For the text-containing cell, return its midpoint in [x, y] coordinate format. 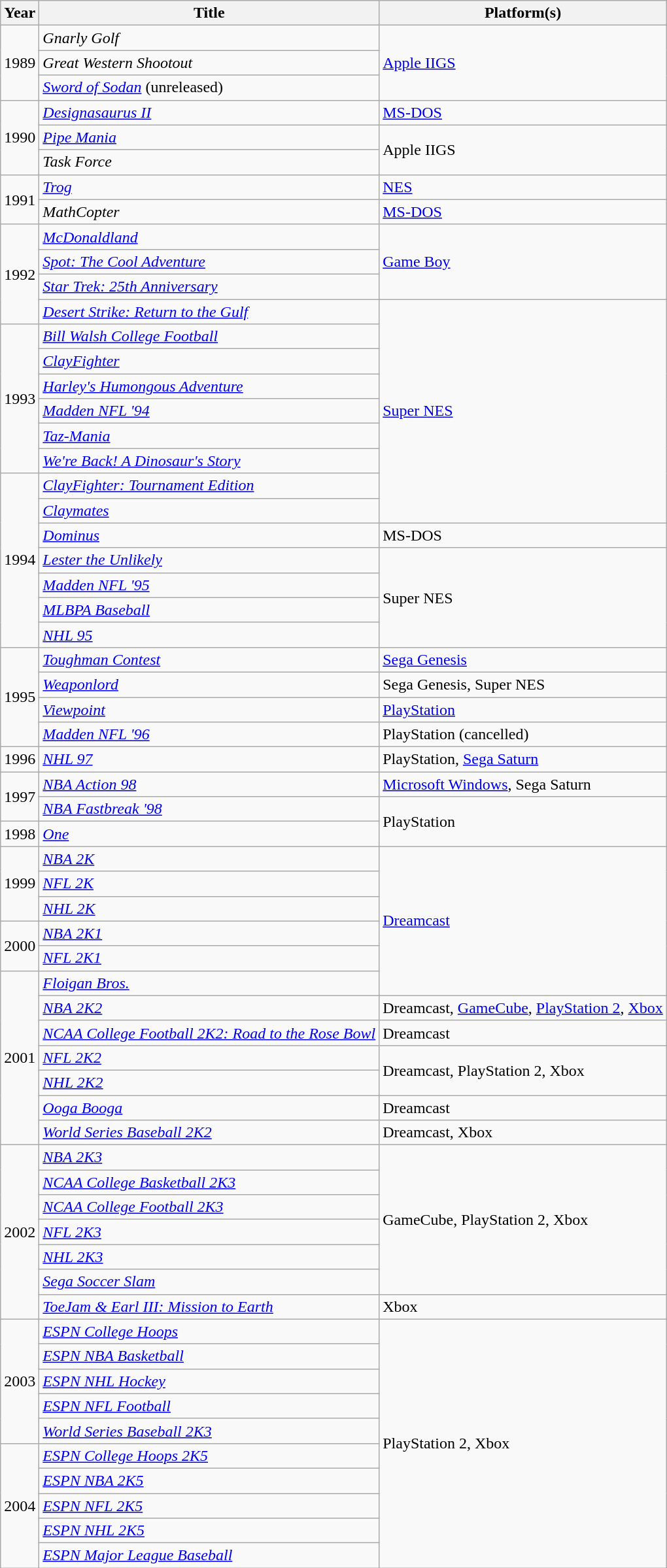
Sega Genesis [523, 659]
Bill Walsh College Football [209, 337]
Trog [209, 187]
Madden NFL '95 [209, 585]
PlayStation, Sega Saturn [523, 759]
NHL 2K [209, 909]
NFL 2K2 [209, 1058]
MLBPA Baseball [209, 610]
Toughman Contest [209, 659]
Task Force [209, 162]
ESPN College Hoops 2K5 [209, 1456]
Claymates [209, 510]
2001 [20, 1058]
NHL 95 [209, 635]
NBA 2K1 [209, 933]
Year [20, 13]
2003 [20, 1381]
NCAA College Football 2K3 [209, 1207]
Dreamcast, Xbox [523, 1133]
1989 [20, 63]
Xbox [523, 1307]
Sega Genesis, Super NES [523, 684]
1998 [20, 834]
Madden NFL '96 [209, 735]
One [209, 834]
NHL 2K2 [209, 1082]
PlayStation (cancelled) [523, 735]
NBA Action 98 [209, 784]
1993 [20, 399]
Game Boy [523, 261]
1995 [20, 697]
2002 [20, 1232]
ESPN NFL 2K5 [209, 1505]
Taz-Mania [209, 436]
Star Trek: 25th Anniversary [209, 286]
Dominus [209, 535]
Weaponlord [209, 684]
ESPN NBA 2K5 [209, 1480]
World Series Baseball 2K3 [209, 1431]
ESPN NHL Hockey [209, 1381]
ClayFighter [209, 361]
NHL 2K3 [209, 1257]
1999 [20, 884]
Desert Strike: Return to the Gulf [209, 312]
NFL 2K1 [209, 958]
NFL 2K3 [209, 1232]
NCAA College Basketball 2K3 [209, 1182]
We're Back! A Dinosaur's Story [209, 461]
ESPN NFL Football [209, 1406]
World Series Baseball 2K2 [209, 1133]
NES [523, 187]
1996 [20, 759]
Dreamcast, GameCube, PlayStation 2, Xbox [523, 1008]
Title [209, 13]
PlayStation 2, Xbox [523, 1443]
McDonaldland [209, 237]
Dreamcast, PlayStation 2, Xbox [523, 1070]
GameCube, PlayStation 2, Xbox [523, 1220]
Harley's Humongous Adventure [209, 386]
2004 [20, 1505]
NBA 2K3 [209, 1158]
Designasaurus II [209, 112]
Lester the Unlikely [209, 560]
Madden NFL '94 [209, 411]
NCAA College Football 2K2: Road to the Rose Bowl [209, 1033]
Floigan Bros. [209, 983]
NBA 2K2 [209, 1008]
Sword of Sodan (unreleased) [209, 88]
ESPN Major League Baseball [209, 1556]
MathCopter [209, 212]
Ooga Booga [209, 1108]
NFL 2K [209, 884]
Great Western Shootout [209, 63]
ESPN NBA Basketball [209, 1356]
Platform(s) [523, 13]
2000 [20, 946]
ESPN NHL 2K5 [209, 1531]
ToeJam & Earl III: Mission to Earth [209, 1307]
1990 [20, 137]
1991 [20, 199]
Spot: The Cool Adventure [209, 261]
1997 [20, 797]
1992 [20, 274]
ESPN College Hoops [209, 1331]
Pipe Mania [209, 137]
Microsoft Windows, Sega Saturn [523, 784]
NBA Fastbreak '98 [209, 809]
Gnarly Golf [209, 38]
1994 [20, 560]
NHL 97 [209, 759]
ClayFighter: Tournament Edition [209, 486]
NBA 2K [209, 859]
Viewpoint [209, 709]
Sega Soccer Slam [209, 1282]
